Output the (x, y) coordinate of the center of the cell containing the given text.  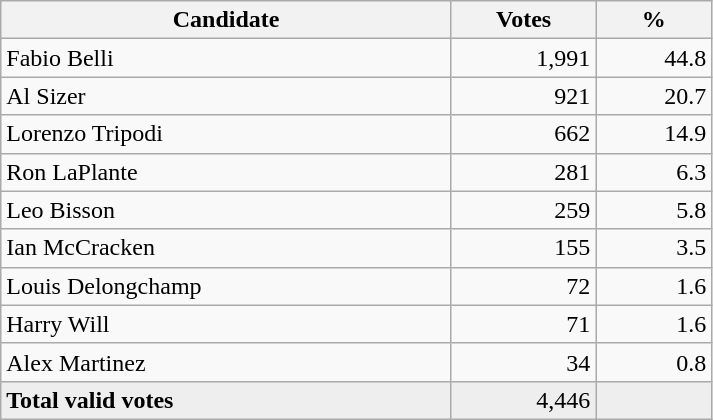
1,991 (524, 58)
281 (524, 172)
Louis Delongchamp (226, 286)
20.7 (654, 96)
0.8 (654, 362)
72 (524, 286)
44.8 (654, 58)
3.5 (654, 248)
Ian McCracken (226, 248)
71 (524, 324)
Alex Martinez (226, 362)
921 (524, 96)
5.8 (654, 210)
Total valid votes (226, 400)
4,446 (524, 400)
Fabio Belli (226, 58)
Lorenzo Tripodi (226, 134)
Candidate (226, 20)
Harry Will (226, 324)
155 (524, 248)
259 (524, 210)
34 (524, 362)
Votes (524, 20)
14.9 (654, 134)
Leo Bisson (226, 210)
Al Sizer (226, 96)
% (654, 20)
Ron LaPlante (226, 172)
6.3 (654, 172)
662 (524, 134)
